Provide the (X, Y) coordinate of the cell's center where the given text is located.  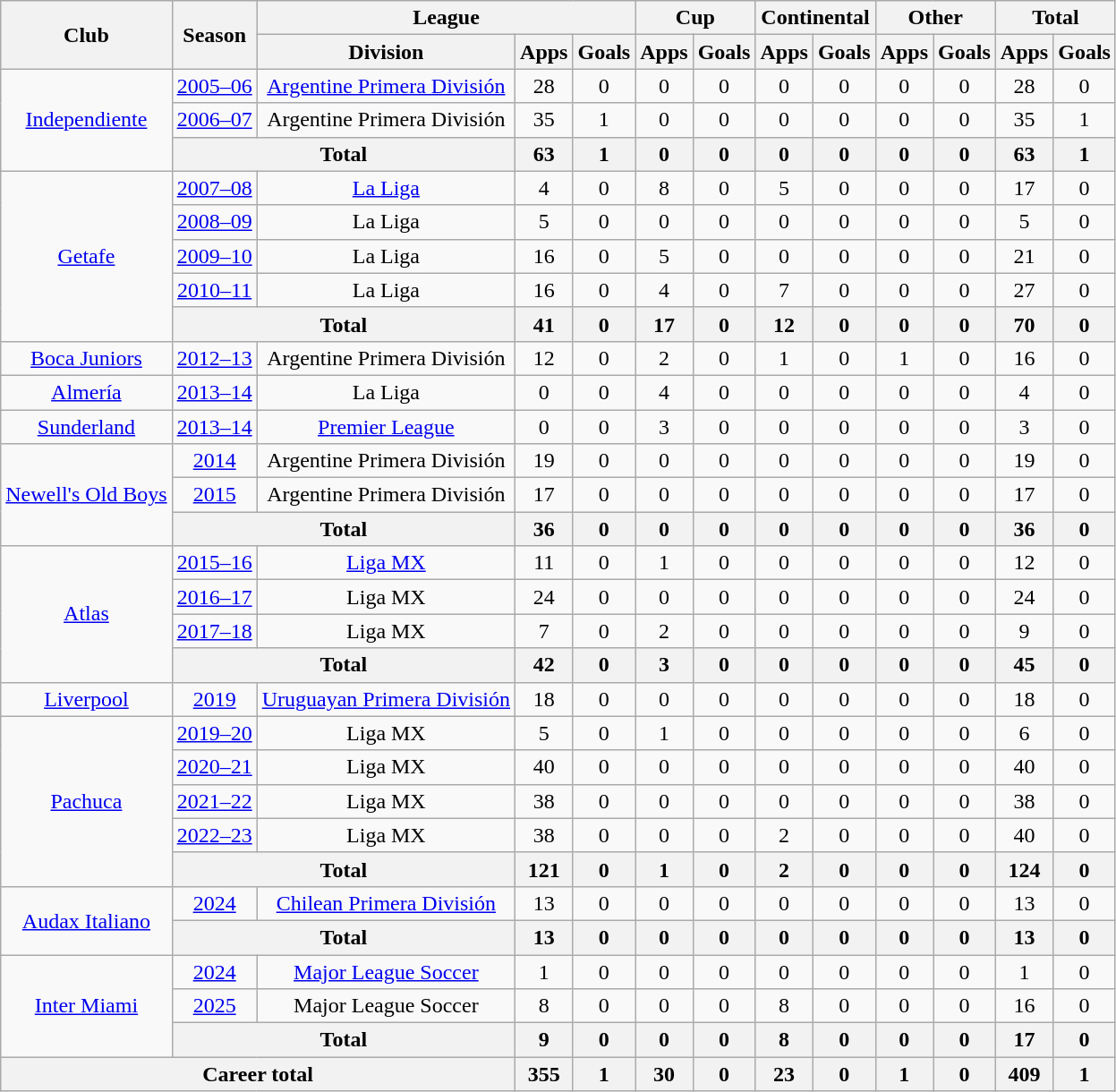
Cup (695, 18)
Newell's Old Boys (86, 495)
Other (935, 18)
2008–09 (215, 222)
70 (1024, 324)
2021–22 (215, 801)
2017–18 (215, 631)
2005–06 (215, 86)
121 (544, 869)
23 (784, 1074)
Continental (815, 18)
2009–10 (215, 256)
2007–08 (215, 188)
2012–13 (215, 358)
30 (664, 1074)
Independiente (86, 120)
Club (86, 35)
2015 (215, 495)
42 (544, 665)
Season (215, 35)
Getafe (86, 256)
2020–21 (215, 767)
Atlas (86, 614)
2006–07 (215, 120)
41 (544, 324)
2016–17 (215, 597)
2019–20 (215, 733)
Sunderland (86, 427)
409 (1024, 1074)
2025 (215, 1006)
Liverpool (86, 699)
2010–11 (215, 290)
2022–23 (215, 835)
355 (544, 1074)
Division (386, 52)
Premier League (386, 427)
11 (544, 563)
6 (1024, 733)
Career total (258, 1074)
21 (1024, 256)
League (446, 18)
Boca Juniors (86, 358)
2014 (215, 461)
124 (1024, 869)
27 (1024, 290)
Pachuca (86, 801)
Almería (86, 392)
Chilean Primera División (386, 903)
45 (1024, 665)
Uruguayan Primera División (386, 699)
Audax Italiano (86, 920)
2015–16 (215, 563)
Inter Miami (86, 1005)
2019 (215, 699)
